Return the (X, Y) coordinate for the center point of the cell that contains the specified text.  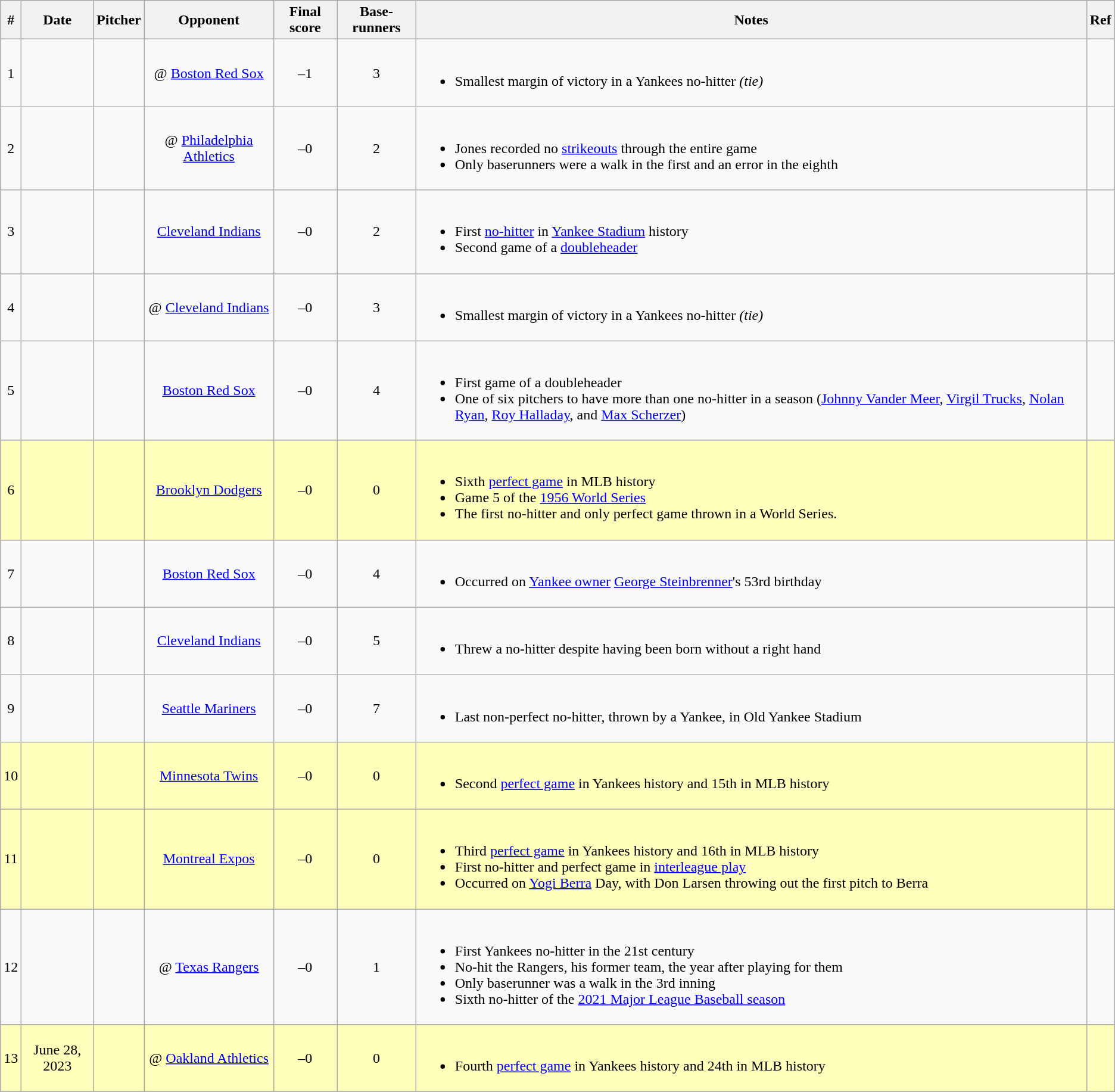
Brooklyn Dodgers (208, 490)
6 (11, 490)
Threw a no-hitter despite having been born without a right hand (751, 641)
Jones recorded no strikeouts through the entire gameOnly baserunners were a walk in the first and an error in the eighth (751, 148)
Occurred on Yankee owner George Steinbrenner's 53rd birthday (751, 573)
9 (11, 708)
Montreal Expos (208, 859)
June 28, 2023 (57, 1058)
8 (11, 641)
Fourth perfect game in Yankees history and 24th in MLB history (751, 1058)
@ Oakland Athletics (208, 1058)
Notes (751, 20)
12 (11, 967)
Seattle Mariners (208, 708)
11 (11, 859)
# (11, 20)
Opponent (208, 20)
Sixth perfect game in MLB historyGame 5 of the 1956 World SeriesThe first no-hitter and only perfect game thrown in a World Series. (751, 490)
13 (11, 1058)
Date (57, 20)
Base-runners (376, 20)
Ref (1101, 20)
–1 (305, 73)
@ Texas Rangers (208, 967)
@ Cleveland Indians (208, 307)
Pitcher (119, 20)
Last non-perfect no-hitter, thrown by a Yankee, in Old Yankee Stadium (751, 708)
@ Philadelphia Athletics (208, 148)
First no-hitter in Yankee Stadium historySecond game of a doubleheader (751, 232)
10 (11, 776)
Final score (305, 20)
Minnesota Twins (208, 776)
Second perfect game in Yankees history and 15th in MLB history (751, 776)
@ Boston Red Sox (208, 73)
